Locate the cell with the specified text and output its (x, y) center coordinate. 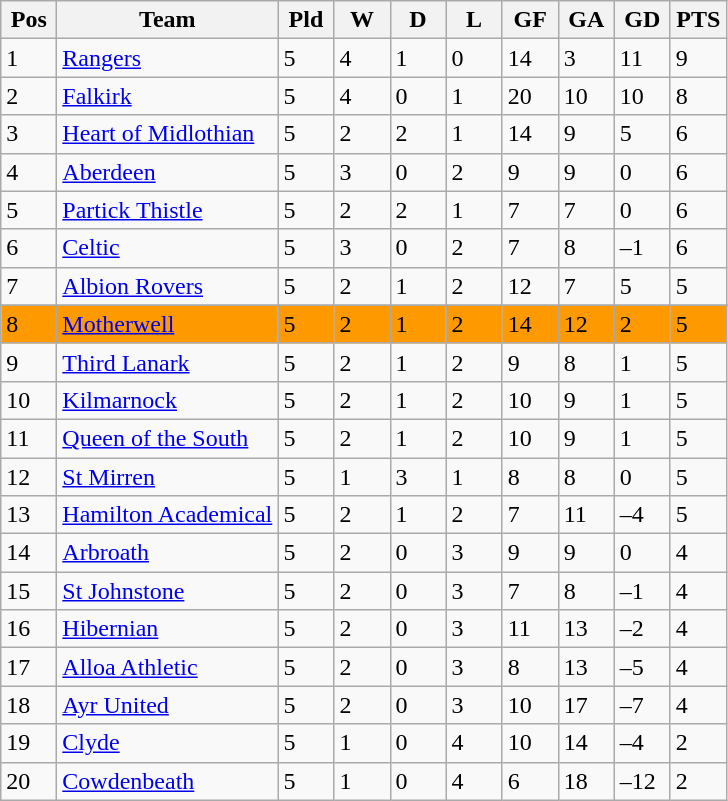
Cowdenbeath (168, 781)
GA (586, 20)
Motherwell (168, 324)
Pos (29, 20)
St Mirren (168, 477)
Alloa Athletic (168, 667)
Arbroath (168, 553)
Hamilton Academical (168, 515)
15 (29, 591)
Pld (306, 20)
–2 (642, 629)
L (474, 20)
Hibernian (168, 629)
Rangers (168, 58)
GD (642, 20)
–7 (642, 705)
W (362, 20)
Celtic (168, 248)
16 (29, 629)
Partick Thistle (168, 210)
19 (29, 743)
D (418, 20)
Heart of Midlothian (168, 134)
Aberdeen (168, 172)
Ayr United (168, 705)
St Johnstone (168, 591)
PTS (698, 20)
Team (168, 20)
–5 (642, 667)
Falkirk (168, 96)
Albion Rovers (168, 286)
Kilmarnock (168, 400)
Queen of the South (168, 438)
GF (530, 20)
Clyde (168, 743)
Third Lanark (168, 362)
–12 (642, 781)
